Find where the given text appears and provide that cell's center as (x, y) coordinate. 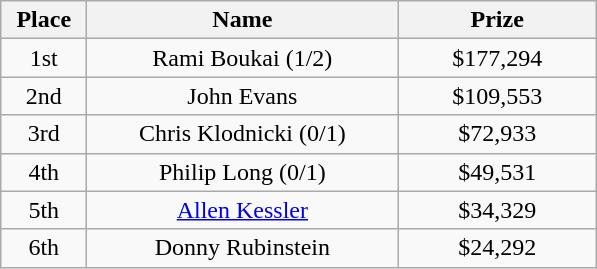
3rd (44, 134)
$177,294 (498, 58)
$109,553 (498, 96)
5th (44, 210)
1st (44, 58)
Allen Kessler (242, 210)
4th (44, 172)
Donny Rubinstein (242, 248)
Place (44, 20)
$24,292 (498, 248)
Name (242, 20)
Chris Klodnicki (0/1) (242, 134)
6th (44, 248)
John Evans (242, 96)
$72,933 (498, 134)
Prize (498, 20)
$34,329 (498, 210)
$49,531 (498, 172)
Philip Long (0/1) (242, 172)
Rami Boukai (1/2) (242, 58)
2nd (44, 96)
